Detect which cell encompasses the target text, then output its (X, Y) center coordinate. 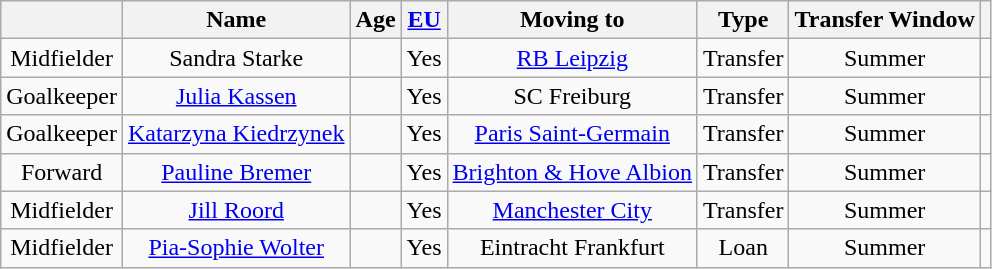
Loan (743, 248)
Type (743, 20)
Transfer Window (884, 20)
Forward (62, 172)
Pia-Sophie Wolter (236, 248)
EU (424, 20)
Pauline Bremer (236, 172)
Name (236, 20)
Sandra Starke (236, 58)
Eintracht Frankfurt (572, 248)
RB Leipzig (572, 58)
Manchester City (572, 210)
Julia Kassen (236, 96)
Brighton & Hove Albion (572, 172)
Moving to (572, 20)
Jill Roord (236, 210)
Paris Saint-Germain (572, 134)
Age (376, 20)
Katarzyna Kiedrzynek (236, 134)
SC Freiburg (572, 96)
